From the cell containing the given text, extract its center point as [X, Y] coordinate. 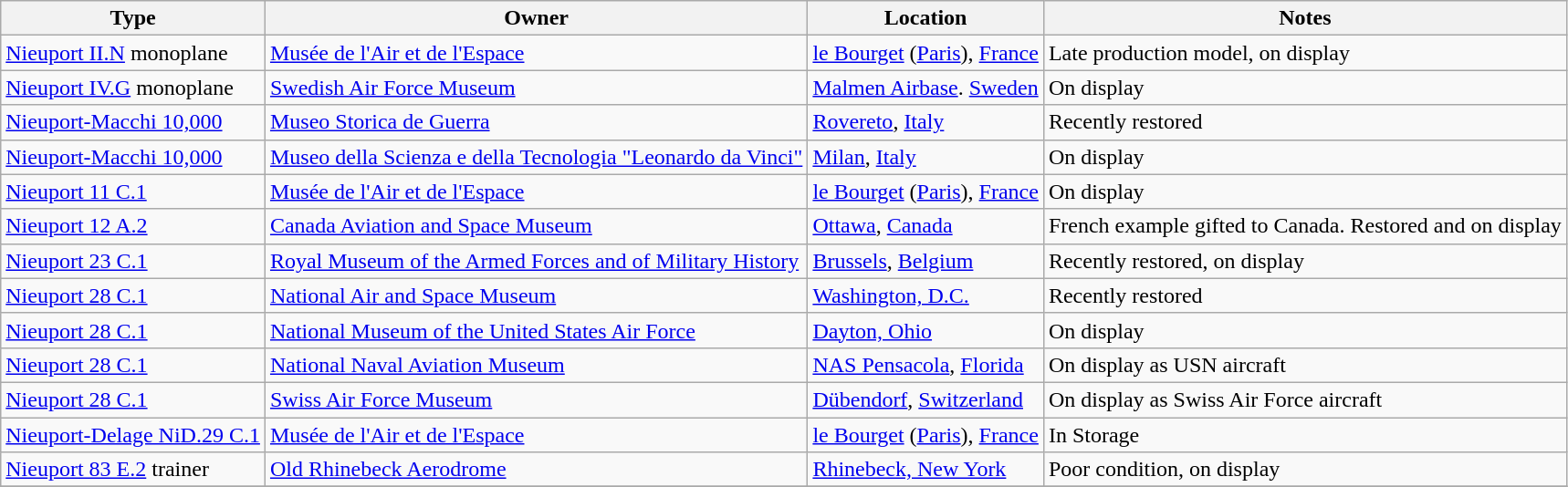
Brussels, Belgium [925, 261]
Milan, Italy [925, 157]
Swiss Air Force Museum [536, 399]
Location [925, 18]
Swedish Air Force Museum [536, 88]
Nieuport 23 C.1 [133, 261]
Royal Museum of the Armed Forces and of Military History [536, 261]
National Museum of the United States Air Force [536, 330]
In Storage [1305, 435]
Rovereto, Italy [925, 122]
Type [133, 18]
Washington, D.C. [925, 295]
Owner [536, 18]
Nieuport IV.G monoplane [133, 88]
Dayton, Ohio [925, 330]
Rhinebeck, New York [925, 470]
Nieuport 11 C.1 [133, 192]
National Naval Aviation Museum [536, 365]
French example gifted to Canada. Restored and on display [1305, 226]
Nieuport 83 E.2 trainer [133, 470]
Dübendorf, Switzerland [925, 399]
Canada Aviation and Space Museum [536, 226]
Museo Storica de Guerra [536, 122]
Nieuport 12 A.2 [133, 226]
Malmen Airbase. Sweden [925, 88]
Late production model, on display [1305, 53]
Recently restored, on display [1305, 261]
Notes [1305, 18]
Museo della Scienza e della Tecnologia "Leonardo da Vinci" [536, 157]
Nieuport II.N monoplane [133, 53]
On display as USN aircraft [1305, 365]
Poor condition, on display [1305, 470]
Ottawa, Canada [925, 226]
National Air and Space Museum [536, 295]
NAS Pensacola, Florida [925, 365]
Old Rhinebeck Aerodrome [536, 470]
Nieuport-Delage NiD.29 C.1 [133, 435]
On display as Swiss Air Force aircraft [1305, 399]
